From the cell containing the given text, extract its center point as [x, y] coordinate. 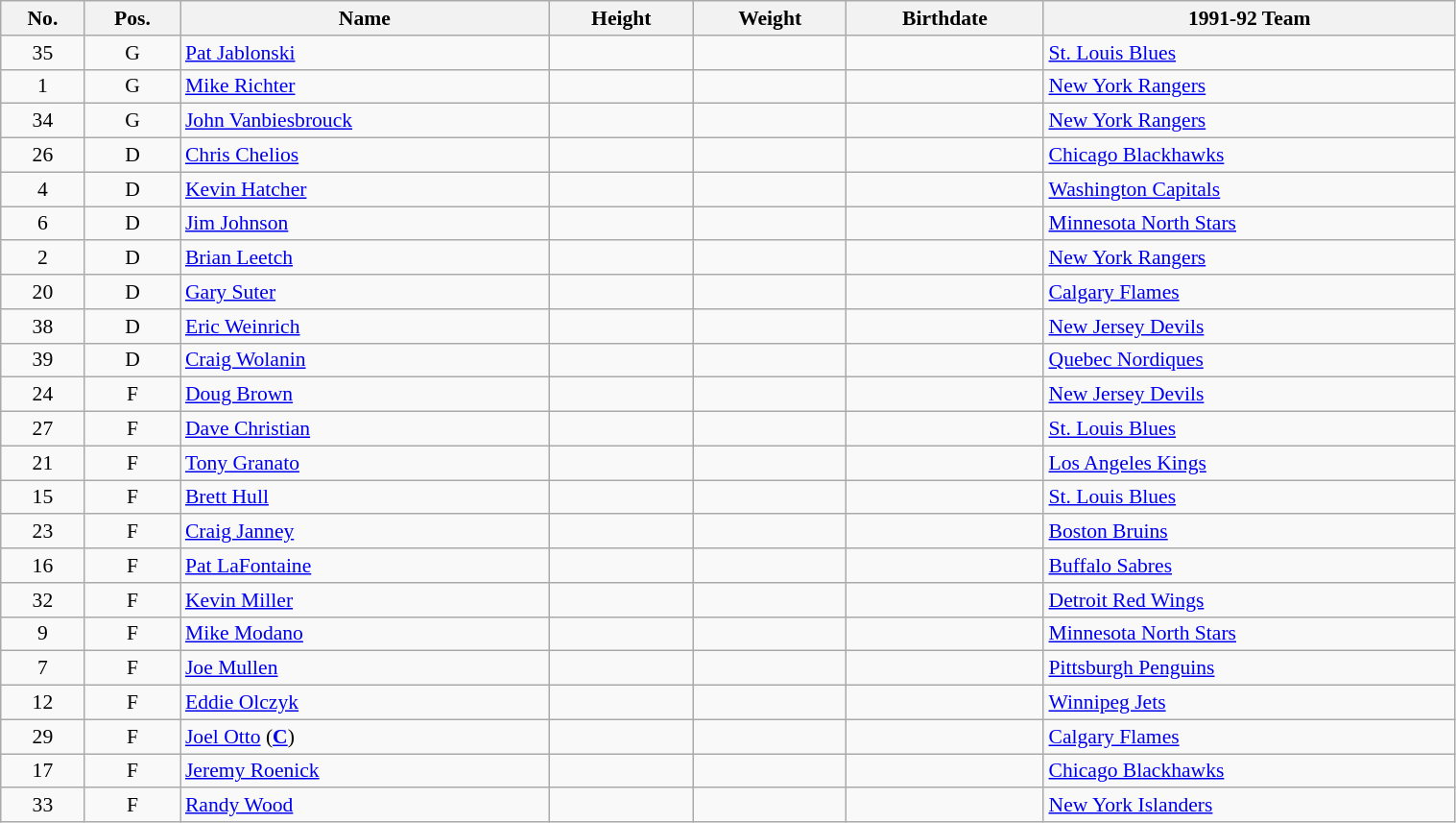
Name [365, 18]
Pat LaFontaine [365, 566]
Mike Modano [365, 634]
12 [42, 703]
Washington Capitals [1250, 189]
4 [42, 189]
9 [42, 634]
Kevin Miller [365, 600]
Craig Wolanin [365, 360]
27 [42, 429]
Randy Wood [365, 806]
Gary Suter [365, 292]
Los Angeles Kings [1250, 463]
Eric Weinrich [365, 327]
32 [42, 600]
16 [42, 566]
Doug Brown [365, 395]
Pittsburgh Penguins [1250, 668]
35 [42, 53]
Weight [770, 18]
Pos. [132, 18]
39 [42, 360]
Mike Richter [365, 86]
New York Islanders [1250, 806]
38 [42, 327]
Joe Mullen [365, 668]
Eddie Olczyk [365, 703]
23 [42, 532]
Kevin Hatcher [365, 189]
John Vanbiesbrouck [365, 121]
Quebec Nordiques [1250, 360]
1991-92 Team [1250, 18]
Dave Christian [365, 429]
No. [42, 18]
34 [42, 121]
Birthdate [944, 18]
Chris Chelios [365, 156]
Buffalo Sabres [1250, 566]
7 [42, 668]
Jeremy Roenick [365, 771]
6 [42, 224]
33 [42, 806]
Joel Otto (C) [365, 737]
Brian Leetch [365, 258]
Height [622, 18]
1 [42, 86]
Pat Jablonski [365, 53]
29 [42, 737]
26 [42, 156]
Craig Janney [365, 532]
17 [42, 771]
20 [42, 292]
24 [42, 395]
Jim Johnson [365, 224]
Winnipeg Jets [1250, 703]
Detroit Red Wings [1250, 600]
2 [42, 258]
Brett Hull [365, 497]
Tony Granato [365, 463]
21 [42, 463]
15 [42, 497]
Boston Bruins [1250, 532]
